Detect which cell encompasses the target text, then output its [x, y] center coordinate. 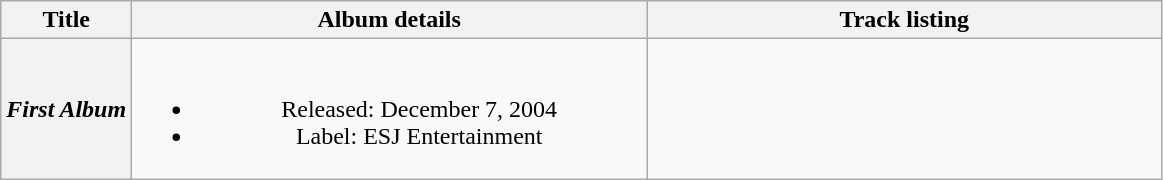
Title [66, 20]
Album details [390, 20]
Track listing [904, 20]
First Album [66, 109]
Released: December 7, 2004Label: ESJ Entertainment [390, 109]
